Find where the given text appears and provide that cell's center as (x, y) coordinate. 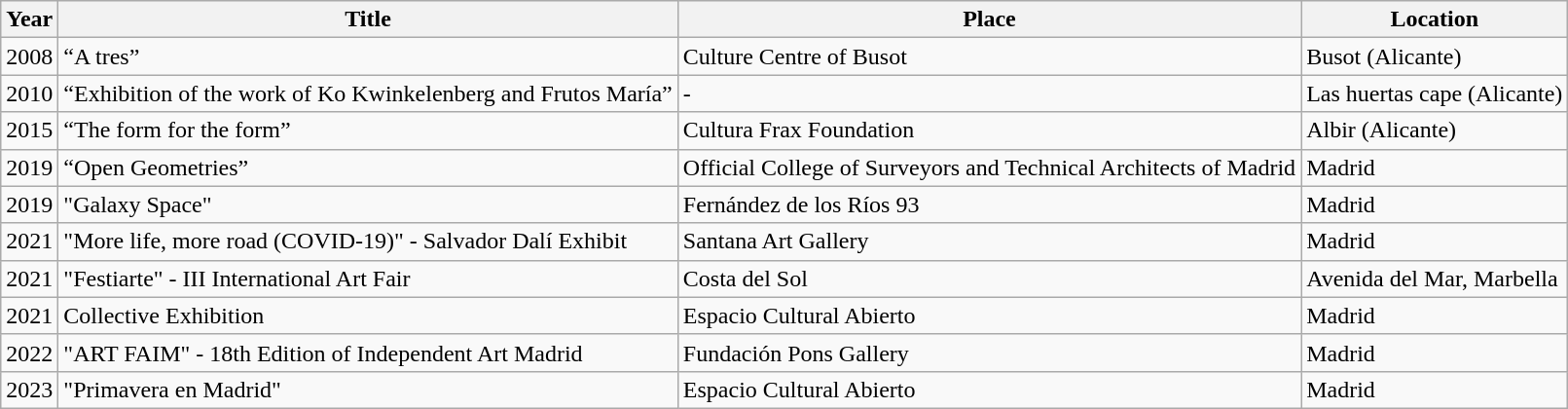
“A tres” (368, 56)
"More life, more road (COVID-19)" - Salvador Dalí Exhibit (368, 242)
2008 (29, 56)
Year (29, 19)
“Open Geometries” (368, 167)
Busot (Alicante) (1435, 56)
2010 (29, 93)
Las huertas cape (Alicante) (1435, 93)
Fernández de los Ríos 93 (989, 204)
2015 (29, 130)
“The form for the form” (368, 130)
- (989, 93)
Title (368, 19)
Culture Centre of Busot (989, 56)
Albir (Alicante) (1435, 130)
2023 (29, 390)
"Festiarte" - III International Art Fair (368, 279)
Collective Exhibition (368, 316)
Official College of Surveyors and Technical Architects of Madrid (989, 167)
Costa del Sol (989, 279)
"ART FAIM" - 18th Edition of Independent Art Madrid (368, 353)
Fundación Pons Gallery (989, 353)
Cultura Frax Foundation (989, 130)
Place (989, 19)
"Galaxy Space" (368, 204)
“Exhibition of the work of Ko Kwinkelenberg and Frutos María” (368, 93)
Location (1435, 19)
2022 (29, 353)
Santana Art Gallery (989, 242)
Avenida del Mar, Marbella (1435, 279)
"Primavera en Madrid" (368, 390)
